Determine the [X, Y] coordinate at the center of the cell enclosing the given text.  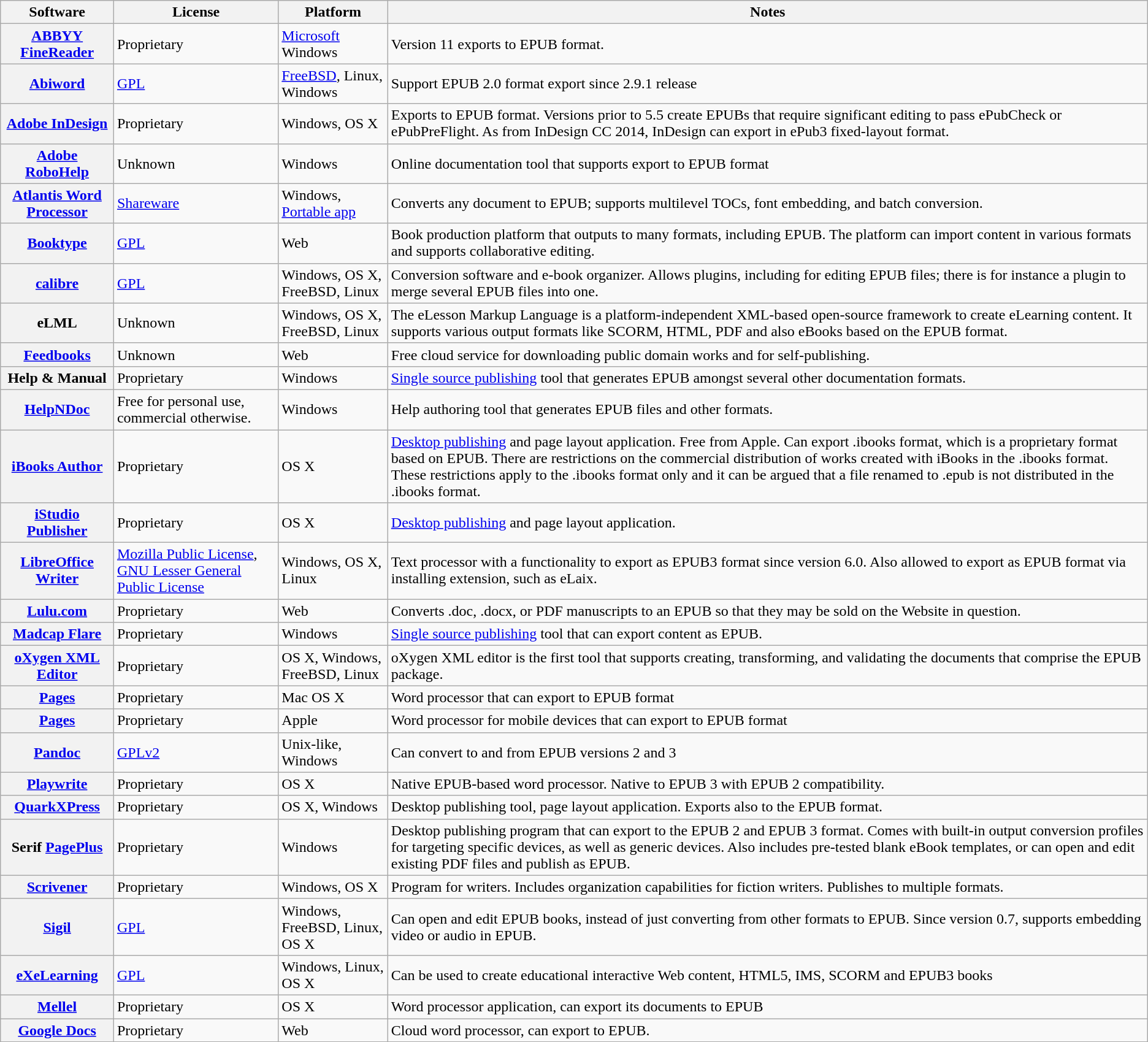
Converts .doc, .docx, or PDF manuscripts to an EPUB so that they may be sold on the Website in question. [768, 611]
eXeLearning [58, 975]
Single source publishing tool that generates EPUB amongst several other documentation formats. [768, 378]
oXygen XML Editor [58, 666]
Windows, Portable app [333, 204]
QuarkXPress [58, 807]
Free cloud service for downloading public domain works and for self-publishing. [768, 354]
Can be used to create educational interactive Web content, HTML5, IMS, SCORM and EPUB3 books [768, 975]
ABBYY FineReader [58, 44]
Can open and edit EPUB books, instead of just converting from other formats to EPUB. Since version 0.7, supports embedding video or audio in EPUB. [768, 927]
Program for writers. Includes organization capabilities for fiction writers. Publishes to multiple formats. [768, 887]
License [196, 12]
Atlantis Word Processor [58, 204]
Native EPUB-based word processor. Native to EPUB 3 with EPUB 2 compatibility. [768, 784]
Playwrite [58, 784]
Mellel [58, 1006]
Single source publishing tool that can export content as EPUB. [768, 634]
Microsoft Windows [333, 44]
Apple [333, 721]
Notes [768, 12]
Mozilla Public License, GNU Lesser General Public License [196, 571]
Windows, OS X, Linux [333, 571]
Support EPUB 2.0 format export since 2.9.1 release [768, 83]
Adobe InDesign [58, 124]
Can convert to and from EPUB versions 2 and 3 [768, 752]
HelpNDoc [58, 410]
Online documentation tool that supports export to EPUB format [768, 163]
Free for personal use, commercial otherwise. [196, 410]
Feedbooks [58, 354]
Booktype [58, 243]
LibreOffice Writer [58, 571]
eLML [58, 323]
Madcap Flare [58, 634]
OS X, Windows [333, 807]
Scrivener [58, 887]
oXygen XML editor is the first tool that supports creating, transforming, and validating the documents that comprise the EPUB package. [768, 666]
Serif PagePlus [58, 847]
Software [58, 12]
Lulu.com [58, 611]
Windows, FreeBSD, Linux, OS X [333, 927]
Windows, Linux, OS X [333, 975]
Converts any document to EPUB; supports multilevel TOCs, font embedding, and batch conversion. [768, 204]
Help & Manual [58, 378]
Sigil [58, 927]
Abiword [58, 83]
iStudio Publisher [58, 523]
Word processor that can export to EPUB format [768, 697]
Desktop publishing and page layout application. [768, 523]
Desktop publishing tool, page layout application. Exports also to the EPUB format. [768, 807]
Word processor application, can export its documents to EPUB [768, 1006]
Word processor for mobile devices that can export to EPUB format [768, 721]
Shareware [196, 204]
Unix-like, Windows [333, 752]
GPLv2 [196, 752]
Google Docs [58, 1030]
FreeBSD, Linux, Windows [333, 83]
Mac OS X [333, 697]
iBooks Author [58, 466]
Pandoc [58, 752]
OS X, Windows, FreeBSD, Linux [333, 666]
Platform [333, 12]
Version 11 exports to EPUB format. [768, 44]
Cloud word processor, can export to EPUB. [768, 1030]
Help authoring tool that generates EPUB files and other formats. [768, 410]
Adobe RoboHelp [58, 163]
calibre [58, 283]
